Detect which cell encompasses the target text, then output its [X, Y] center coordinate. 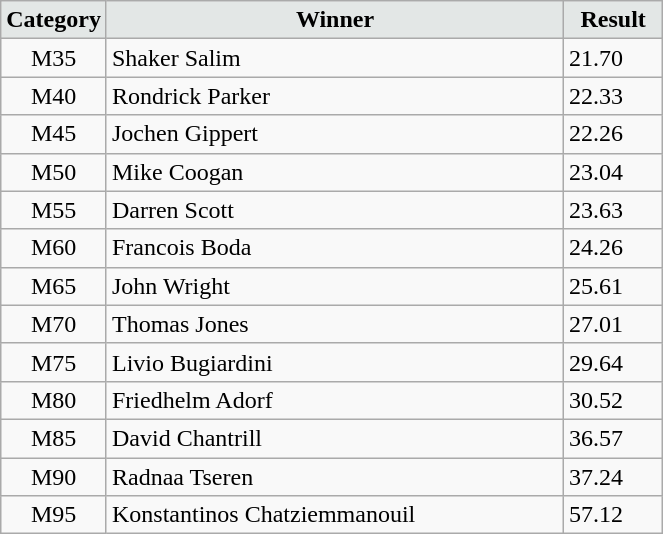
M50 [54, 172]
22.26 [614, 134]
Livio Bugiardini [334, 362]
24.26 [614, 248]
Winner [334, 20]
M40 [54, 96]
Radnaa Tseren [334, 477]
Thomas Jones [334, 324]
57.12 [614, 515]
Darren Scott [334, 210]
Category [54, 20]
29.64 [614, 362]
John Wright [334, 286]
30.52 [614, 400]
M75 [54, 362]
M55 [54, 210]
M70 [54, 324]
M90 [54, 477]
37.24 [614, 477]
Result [614, 20]
23.63 [614, 210]
25.61 [614, 286]
Rondrick Parker [334, 96]
M45 [54, 134]
22.33 [614, 96]
36.57 [614, 438]
27.01 [614, 324]
Friedhelm Adorf [334, 400]
M65 [54, 286]
Francois Boda [334, 248]
23.04 [614, 172]
M85 [54, 438]
Shaker Salim [334, 58]
Konstantinos Chatziemmanouil [334, 515]
M60 [54, 248]
21.70 [614, 58]
Jochen Gippert [334, 134]
M80 [54, 400]
Mike Coogan [334, 172]
M95 [54, 515]
M35 [54, 58]
David Chantrill [334, 438]
